Scan for the cell matching the given text and deliver its (X, Y) coordinate at center. 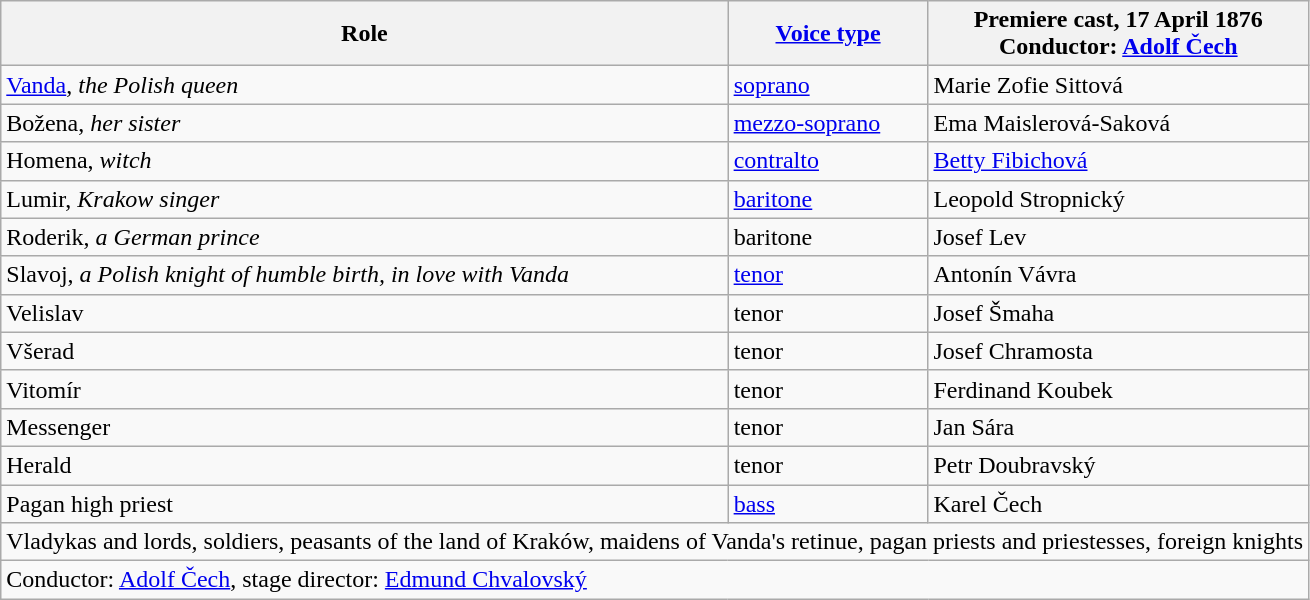
Conductor: Adolf Čech, stage director: Edmund Chvalovský (655, 580)
Ferdinand Koubek (1118, 389)
Ema Maislerová-Saková (1118, 123)
Josef Chramosta (1118, 351)
Pagan high priest (364, 503)
Petr Doubravský (1118, 465)
Karel Čech (1118, 503)
Jan Sára (1118, 427)
Homena, witch (364, 161)
Josef Šmaha (1118, 313)
Antonín Vávra (1118, 275)
Božena, her sister (364, 123)
bass (828, 503)
Slavoj, a Polish knight of humble birth, in love with Vanda (364, 275)
soprano (828, 85)
Velislav (364, 313)
Roderik, a German prince (364, 237)
Role (364, 34)
Herald (364, 465)
Messenger (364, 427)
Leopold Stropnický (1118, 199)
Vitomír (364, 389)
mezzo-soprano (828, 123)
Marie Zofie Sittová (1118, 85)
Lumir, Krakow singer (364, 199)
Všerad (364, 351)
Vladykas and lords, soldiers, peasants of the land of Kraków, maidens of Vanda's retinue, pagan priests and priestesses, foreign knights (655, 542)
Vanda, the Polish queen (364, 85)
Josef Lev (1118, 237)
contralto (828, 161)
Betty Fibichová (1118, 161)
Voice type (828, 34)
Premiere cast, 17 April 1876Conductor: Adolf Čech (1118, 34)
